Extract the [X, Y] coordinate from the center of the cell holding the provided text.  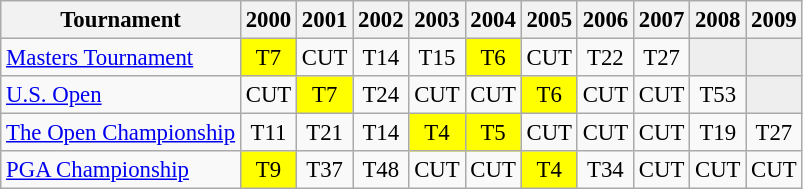
2006 [605, 20]
PGA Championship [121, 170]
T11 [268, 133]
2000 [268, 20]
T37 [325, 170]
2008 [718, 20]
2002 [381, 20]
T24 [381, 95]
2003 [437, 20]
T48 [381, 170]
Tournament [121, 20]
Masters Tournament [121, 58]
2001 [325, 20]
T5 [493, 133]
T53 [718, 95]
T21 [325, 133]
2007 [661, 20]
2004 [493, 20]
The Open Championship [121, 133]
T34 [605, 170]
T9 [268, 170]
2005 [549, 20]
2009 [774, 20]
T15 [437, 58]
T19 [718, 133]
T22 [605, 58]
U.S. Open [121, 95]
